Return the [X, Y] coordinate for the center point of the cell that contains the specified text.  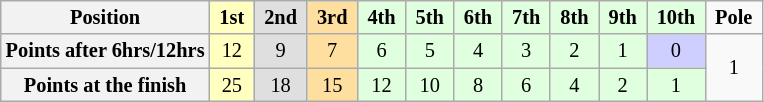
18 [280, 85]
Position [106, 17]
Points at the finish [106, 85]
8th [574, 17]
2nd [280, 17]
Pole [734, 17]
15 [332, 85]
10th [676, 17]
Points after 6hrs/12hrs [106, 51]
4th [381, 17]
9 [280, 51]
7 [332, 51]
3 [526, 51]
1st [232, 17]
6th [478, 17]
7th [526, 17]
3rd [332, 17]
9th [622, 17]
5 [430, 51]
25 [232, 85]
8 [478, 85]
5th [430, 17]
10 [430, 85]
0 [676, 51]
